Capture the cell that displays the provided text and extract its [X, Y] central coordinate. 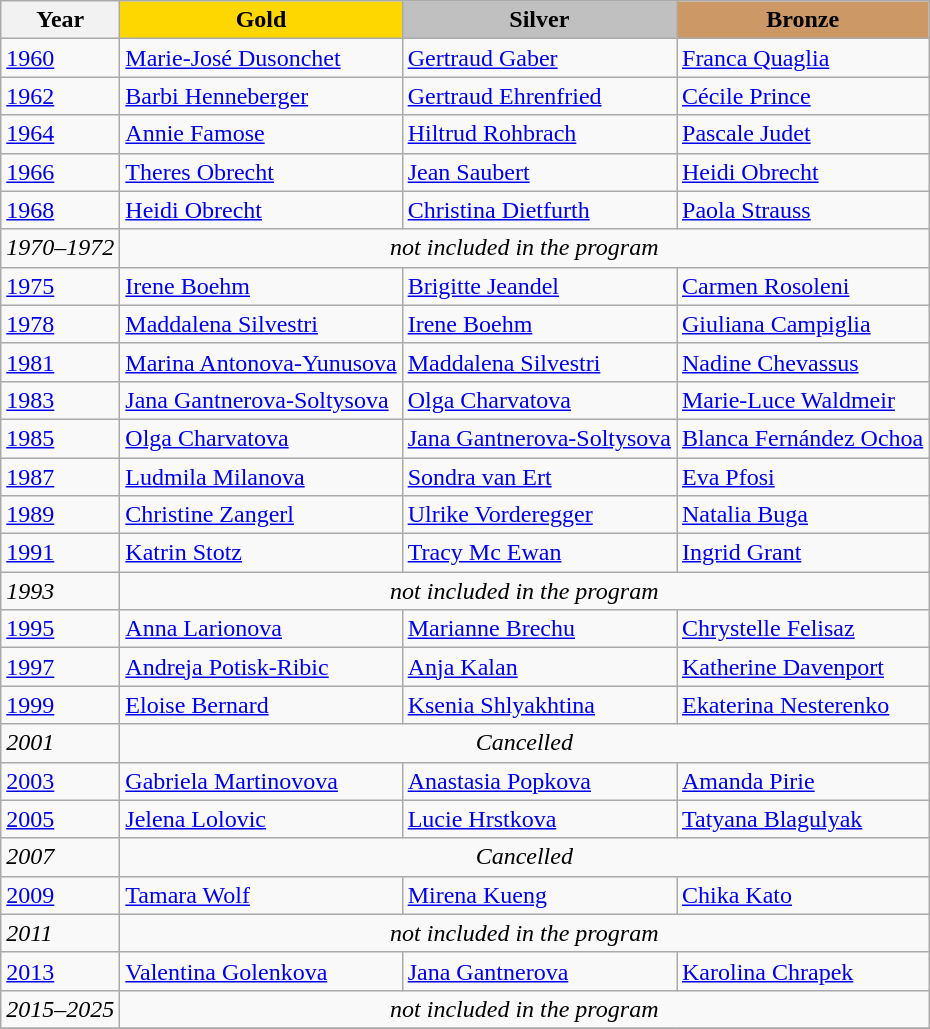
1981 [60, 362]
2003 [60, 781]
Ludmila Milanova [261, 477]
Eva Pfosi [802, 477]
Tatyana Blagulyak [802, 819]
1993 [60, 591]
Marie-José Dusonchet [261, 58]
Blanca Fernández Ochoa [802, 438]
Mirena Kueng [539, 895]
Jana Gantnerova [539, 971]
Nadine Chevassus [802, 362]
1968 [60, 210]
Barbi Henneberger [261, 96]
Gabriela Martinovova [261, 781]
Ingrid Grant [802, 553]
Ulrike Vorderegger [539, 515]
1985 [60, 438]
2015–2025 [60, 1009]
Karolina Chrapek [802, 971]
Anja Kalan [539, 667]
Franca Quaglia [802, 58]
1970–1972 [60, 248]
Ksenia Shlyakhtina [539, 705]
Valentina Golenkova [261, 971]
2013 [60, 971]
1975 [60, 286]
1991 [60, 553]
1995 [60, 629]
Giuliana Campiglia [802, 324]
2011 [60, 933]
1997 [60, 667]
1999 [60, 705]
Amanda Pirie [802, 781]
Theres Obrecht [261, 172]
Natalia Buga [802, 515]
Tracy Mc Ewan [539, 553]
Katherine Davenport [802, 667]
Year [60, 20]
1960 [60, 58]
2005 [60, 819]
2001 [60, 743]
2009 [60, 895]
Chrystelle Felisaz [802, 629]
1962 [60, 96]
Marianne Brechu [539, 629]
Jelena Lolovic [261, 819]
2007 [60, 857]
Chika Kato [802, 895]
Bronze [802, 20]
Annie Famose [261, 134]
Marie-Luce Waldmeir [802, 400]
1987 [60, 477]
Eloise Bernard [261, 705]
Gertraud Ehrenfried [539, 96]
Carmen Rosoleni [802, 286]
Pascale Judet [802, 134]
Gold [261, 20]
Ekaterina Nesterenko [802, 705]
Christine Zangerl [261, 515]
1983 [60, 400]
Jean Saubert [539, 172]
Hiltrud Rohbrach [539, 134]
1989 [60, 515]
Silver [539, 20]
Lucie Hrstkova [539, 819]
Gertraud Gaber [539, 58]
Christina Dietfurth [539, 210]
Anna Larionova [261, 629]
Cécile Prince [802, 96]
Anastasia Popkova [539, 781]
Brigitte Jeandel [539, 286]
Marina Antonova-Yunusova [261, 362]
Sondra van Ert [539, 477]
Katrin Stotz [261, 553]
1964 [60, 134]
1966 [60, 172]
Paola Strauss [802, 210]
1978 [60, 324]
Tamara Wolf [261, 895]
Andreja Potisk-Ribic [261, 667]
